Find where the given text appears and provide that cell's center as [x, y] coordinate. 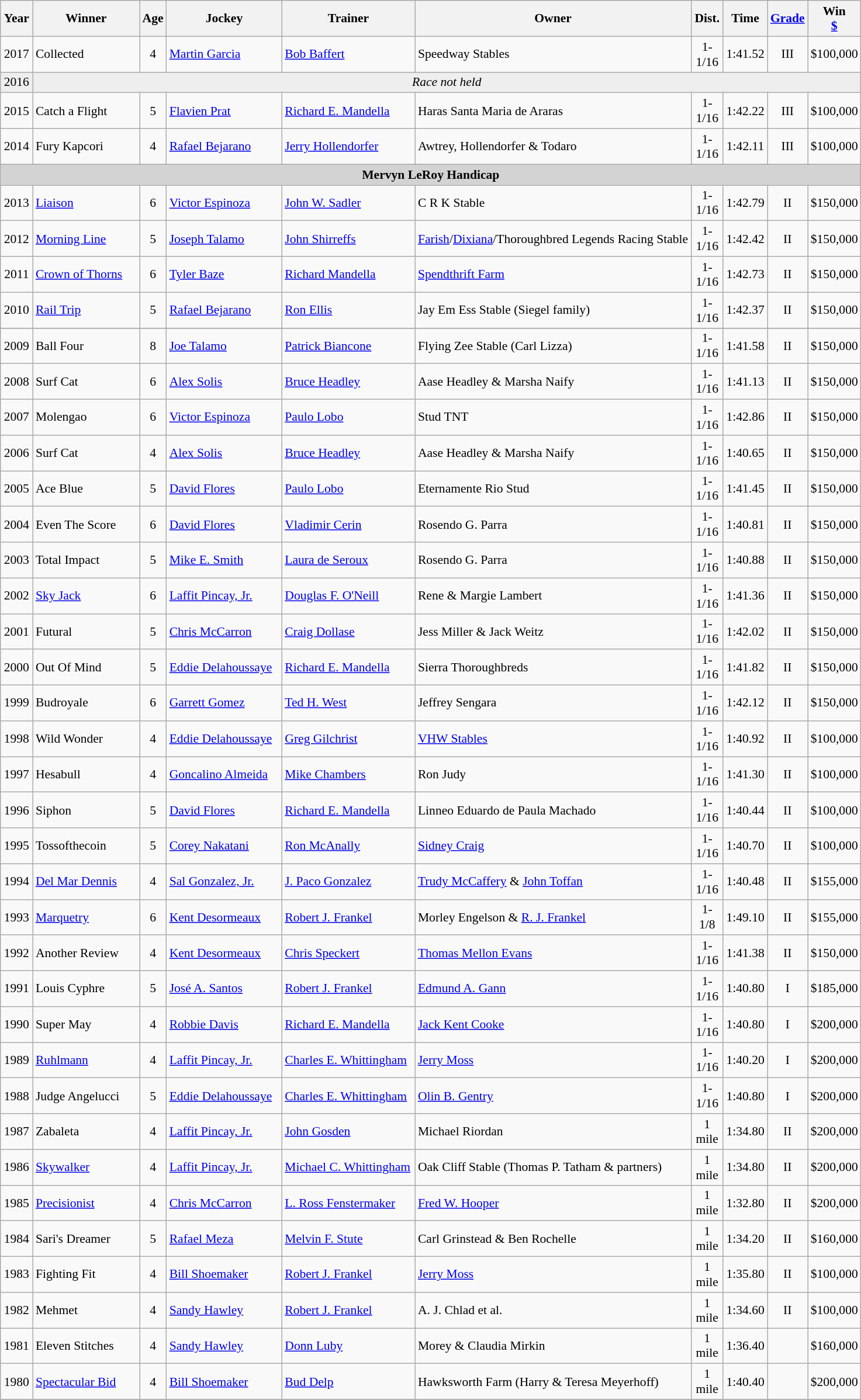
1:42.37 [745, 310]
1:36.40 [745, 1346]
1981 [16, 1346]
Age [153, 19]
Ron Judy [553, 775]
Olin B. Gentry [553, 1096]
Craig Dollase [348, 631]
Laura de Seroux [348, 560]
1992 [16, 954]
Sal Gonzalez, Jr. [224, 881]
Fred W. Hooper [553, 1203]
VHW Stables [553, 739]
1988 [16, 1096]
Eternamente Rio Stud [553, 488]
Donn Luby [348, 1346]
Rail Trip [87, 310]
1:40.44 [745, 810]
Sidney Craig [553, 846]
1:40.70 [745, 846]
Morning Line [87, 238]
1:41.36 [745, 596]
2012 [16, 238]
1:41.52 [745, 54]
Bud Delp [348, 1381]
Jay Em Ess Stable (Siegel family) [553, 310]
John W. Sadler [348, 203]
Mike E. Smith [224, 560]
2001 [16, 631]
Catch a Flight [87, 111]
Haras Santa Maria de Araras [553, 111]
A. J. Chlad et al. [553, 1310]
Spendthrift Farm [553, 275]
Linneo Eduardo de Paula Machado [553, 810]
Jerry Hollendorfer [348, 146]
2014 [16, 146]
Flying Zee Stable (Carl Lizza) [553, 346]
2016 [16, 82]
Fighting Fit [87, 1275]
1995 [16, 846]
Joe Talamo [224, 346]
1982 [16, 1310]
Hesabull [87, 775]
José A. Santos [224, 989]
1994 [16, 881]
Liaison [87, 203]
1991 [16, 989]
1:41.38 [745, 954]
1:41.58 [745, 346]
1:40.81 [745, 525]
Budroyale [87, 704]
Crown of Thorns [87, 275]
1:41.82 [745, 667]
1990 [16, 1025]
Michael Riordan [553, 1131]
2013 [16, 203]
Win$ [835, 19]
Tossofthecoin [87, 846]
1999 [16, 704]
Morey & Claudia Mirkin [553, 1346]
Ron McAnally [348, 846]
Patrick Biancone [348, 346]
Molengao [87, 417]
Vladimir Cerin [348, 525]
Garrett Gomez [224, 704]
John Shirreffs [348, 238]
1:34.60 [745, 1310]
2011 [16, 275]
1:42.02 [745, 631]
Ron Ellis [348, 310]
Thomas Mellon Evans [553, 954]
1:40.40 [745, 1381]
2007 [16, 417]
Mehmet [87, 1310]
1987 [16, 1131]
1:42.12 [745, 704]
Year [16, 19]
Another Review [87, 954]
2000 [16, 667]
1983 [16, 1275]
Precisionist [87, 1203]
1:35.80 [745, 1275]
Skywalker [87, 1167]
Even The Score [87, 525]
1985 [16, 1203]
Hawksworth Farm (Harry & Teresa Meyerhoff) [553, 1381]
$185,000 [835, 989]
Farish/Dixiana/Thoroughbred Legends Racing Stable [553, 238]
1:40.48 [745, 881]
1980 [16, 1381]
Carl Grinstead & Ben Rochelle [553, 1239]
1998 [16, 739]
Joseph Talamo [224, 238]
Rene & Margie Lambert [553, 596]
1984 [16, 1239]
Ted H. West [348, 704]
Mervyn LeRoy Handicap [431, 175]
Douglas F. O'Neill [348, 596]
2005 [16, 488]
1:42.22 [745, 111]
Sky Jack [87, 596]
1986 [16, 1167]
Greg Gilchrist [348, 739]
1:41.30 [745, 775]
1:42.42 [745, 238]
1:40.65 [745, 453]
Michael C. Whittingham [348, 1167]
1:32.80 [745, 1203]
2017 [16, 54]
Grade [788, 19]
1:34.20 [745, 1239]
Bob Baffert [348, 54]
C R K Stable [553, 203]
Zabaleta [87, 1131]
2015 [16, 111]
Eleven Stitches [87, 1346]
Ball Four [87, 346]
2010 [16, 310]
Ace Blue [87, 488]
Collected [87, 54]
1:42.11 [745, 146]
Trudy McCaffery & John Toffan [553, 881]
8 [153, 346]
Robbie Davis [224, 1025]
Siphon [87, 810]
Sari's Dreamer [87, 1239]
Del Mar Dennis [87, 881]
Corey Nakatani [224, 846]
Dist. [707, 19]
Stud TNT [553, 417]
Trainer [348, 19]
Winner [87, 19]
Spectacular Bid [87, 1381]
1989 [16, 1060]
1:41.45 [745, 488]
Flavien Prat [224, 111]
Time [745, 19]
Ruhlmann [87, 1060]
Out Of Mind [87, 667]
1993 [16, 917]
Louis Cyphre [87, 989]
Jeffrey Sengara [553, 704]
1:41.13 [745, 382]
L. Ross Fenstermaker [348, 1203]
1:49.10 [745, 917]
1:40.20 [745, 1060]
Oak Cliff Stable (Thomas P. Tatham & partners) [553, 1167]
Owner [553, 19]
Morley Engelson & R. J. Frankel [553, 917]
Jess Miller & Jack Weitz [553, 631]
Chris Speckert [348, 954]
Jockey [224, 19]
2002 [16, 596]
2009 [16, 346]
Super May [87, 1025]
Judge Angelucci [87, 1096]
2003 [16, 560]
1:40.92 [745, 739]
2008 [16, 382]
Jack Kent Cooke [553, 1025]
John Gosden [348, 1131]
Mike Chambers [348, 775]
Fury Kapcori [87, 146]
Edmund A. Gann [553, 989]
1-1/8 [707, 917]
Wild Wonder [87, 739]
Richard Mandella [348, 275]
Total Impact [87, 560]
1:40.88 [745, 560]
Futural [87, 631]
J. Paco Gonzalez [348, 881]
Martin Garcia [224, 54]
1997 [16, 775]
Awtrey, Hollendorfer & Todaro [553, 146]
Speedway Stables [553, 54]
1:42.79 [745, 203]
Tyler Baze [224, 275]
Goncalino Almeida [224, 775]
Marquetry [87, 917]
1:42.73 [745, 275]
Race not held [447, 82]
2004 [16, 525]
1996 [16, 810]
1:42.86 [745, 417]
Melvin F. Stute [348, 1239]
2006 [16, 453]
Rafael Meza [224, 1239]
Sierra Thoroughbreds [553, 667]
